Extract the [x, y] coordinate from the center of the cell holding the provided text.  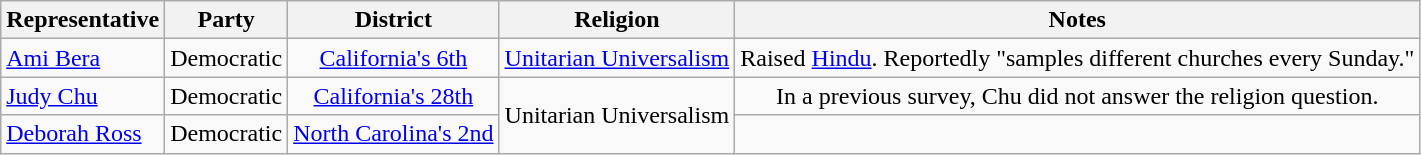
Judy Chu [83, 96]
Religion [617, 20]
District [394, 20]
Party [226, 20]
Ami Bera [83, 58]
California's 28th [394, 96]
North Carolina's 2nd [394, 134]
California's 6th [394, 58]
In a previous survey, Chu did not answer the religion question. [1078, 96]
Notes [1078, 20]
Representative [83, 20]
Deborah Ross [83, 134]
Raised Hindu. Reportedly "samples different churches every Sunday." [1078, 58]
